Output the (x, y) coordinate of the center of the cell containing the given text.  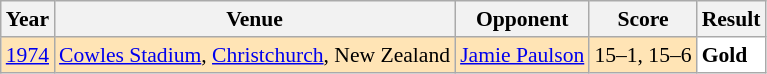
Jamie Paulson (522, 55)
Year (28, 19)
15–1, 15–6 (642, 55)
Cowles Stadium, Christchurch, New Zealand (254, 55)
Result (732, 19)
Gold (732, 55)
Score (642, 19)
Venue (254, 19)
1974 (28, 55)
Opponent (522, 19)
